Locate the cell with the specified text and output its (X, Y) center coordinate. 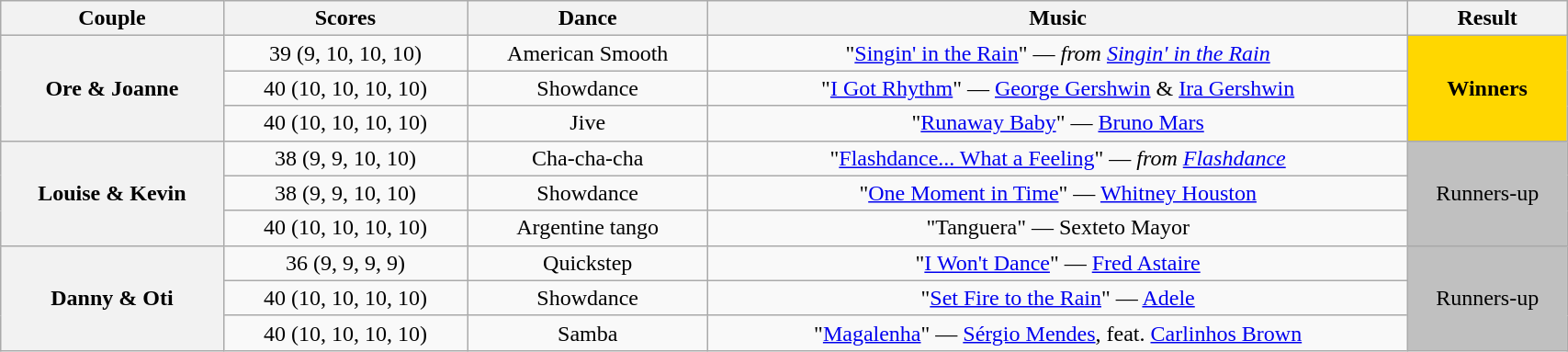
American Smooth (588, 53)
"I Got Rhythm" — George Gershwin & Ira Gershwin (1058, 88)
Quickstep (588, 263)
Cha-cha-cha (588, 158)
"Magalenha" — Sérgio Mendes, feat. Carlinhos Brown (1058, 333)
Couple (112, 18)
Argentine tango (588, 228)
"Set Fire to the Rain" — Adele (1058, 298)
Music (1058, 18)
"Singin' in the Rain" — from Singin' in the Rain (1058, 53)
"Flashdance... What a Feeling" — from Flashdance (1058, 158)
Result (1488, 18)
"I Won't Dance" — Fred Astaire (1058, 263)
Scores (345, 18)
Winners (1488, 88)
36 (9, 9, 9, 9) (345, 263)
Ore & Joanne (112, 88)
Danny & Oti (112, 298)
"Runaway Baby" — Bruno Mars (1058, 123)
Dance (588, 18)
Samba (588, 333)
"One Moment in Time" — Whitney Houston (1058, 193)
"Tanguera" — Sexteto Mayor (1058, 228)
39 (9, 10, 10, 10) (345, 53)
Jive (588, 123)
Louise & Kevin (112, 193)
